Return the (X, Y) coordinate for the center point of the cell that contains the specified text.  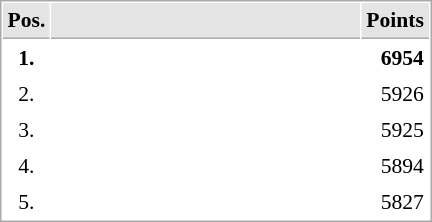
5. (26, 201)
5827 (396, 201)
2. (26, 93)
5894 (396, 165)
6954 (396, 57)
3. (26, 129)
5925 (396, 129)
5926 (396, 93)
4. (26, 165)
Points (396, 21)
Pos. (26, 21)
1. (26, 57)
